Detect which cell encompasses the target text, then output its (x, y) center coordinate. 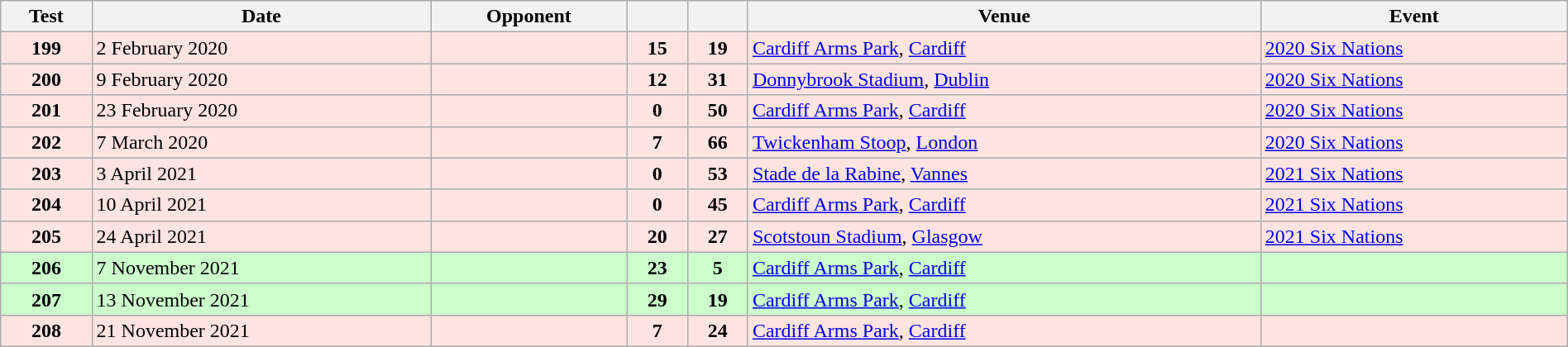
7 November 2021 (261, 268)
Date (261, 17)
7 March 2020 (261, 142)
24 April 2021 (261, 236)
31 (718, 79)
27 (718, 236)
201 (46, 111)
208 (46, 330)
23 February 2020 (261, 111)
13 November 2021 (261, 299)
15 (657, 48)
12 (657, 79)
24 (718, 330)
Twickenham Stoop, London (1004, 142)
206 (46, 268)
Event (1414, 17)
10 April 2021 (261, 205)
203 (46, 173)
3 April 2021 (261, 173)
66 (718, 142)
Test (46, 17)
29 (657, 299)
207 (46, 299)
199 (46, 48)
Venue (1004, 17)
2 February 2020 (261, 48)
45 (718, 205)
204 (46, 205)
21 November 2021 (261, 330)
200 (46, 79)
Opponent (529, 17)
23 (657, 268)
205 (46, 236)
53 (718, 173)
Scotstoun Stadium, Glasgow (1004, 236)
Donnybrook Stadium, Dublin (1004, 79)
20 (657, 236)
50 (718, 111)
Stade de la Rabine, Vannes (1004, 173)
202 (46, 142)
5 (718, 268)
9 February 2020 (261, 79)
